Return [x, y] of the center of cell containing provided text 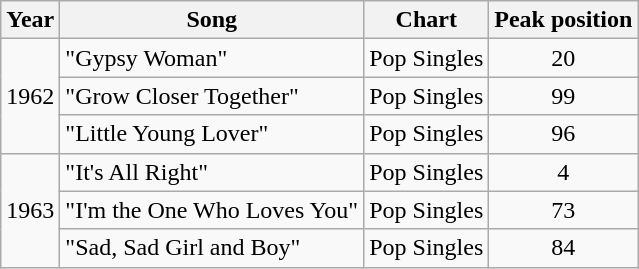
1963 [30, 210]
20 [564, 58]
Peak position [564, 20]
84 [564, 248]
"It's All Right" [212, 172]
"Gypsy Woman" [212, 58]
99 [564, 96]
4 [564, 172]
"I'm the One Who Loves You" [212, 210]
"Little Young Lover" [212, 134]
1962 [30, 96]
"Sad, Sad Girl and Boy" [212, 248]
96 [564, 134]
"Grow Closer Together" [212, 96]
Chart [426, 20]
73 [564, 210]
Song [212, 20]
Year [30, 20]
